From the cell containing the given text, extract its center point as [x, y] coordinate. 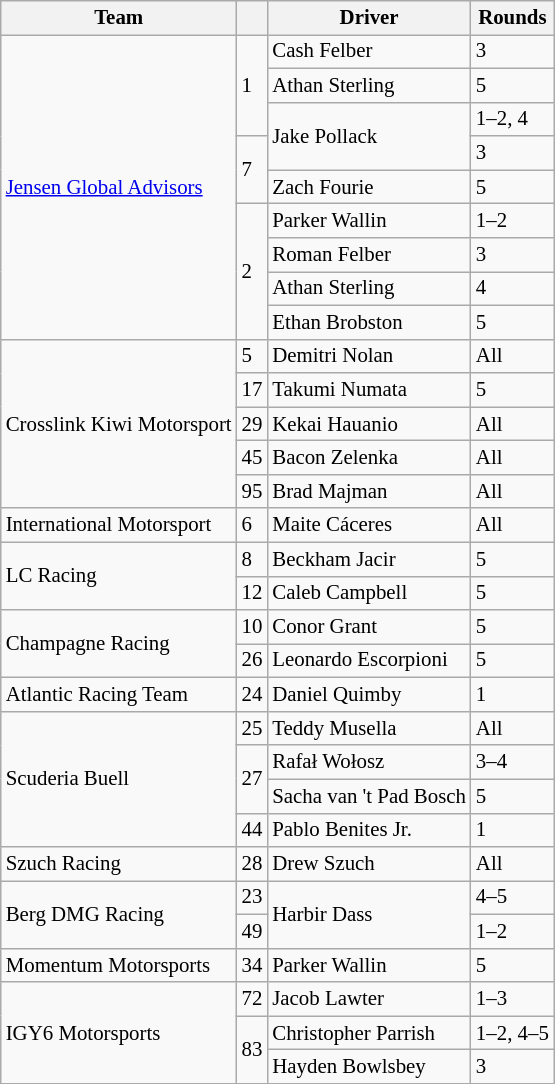
Caleb Campbell [369, 593]
Pablo Benites Jr. [369, 830]
4–5 [512, 898]
LC Racing [119, 576]
83 [252, 1050]
Roman Felber [369, 255]
17 [252, 390]
Harbir Dass [369, 915]
Drew Szuch [369, 864]
2 [252, 272]
Cash Felber [369, 51]
8 [252, 559]
IGY6 Motorsports [119, 1033]
Team [119, 18]
3–4 [512, 762]
72 [252, 999]
Champagne Racing [119, 644]
4 [512, 288]
Hayden Bowlsbey [369, 1067]
Daniel Quimby [369, 695]
Maite Cáceres [369, 525]
Driver [369, 18]
Christopher Parrish [369, 1033]
10 [252, 627]
Leonardo Escorpioni [369, 661]
27 [252, 779]
Jensen Global Advisors [119, 186]
Takumi Numata [369, 390]
7 [252, 170]
Ethan Brobston [369, 322]
Scuderia Buell [119, 778]
Conor Grant [369, 627]
23 [252, 898]
1–2, 4–5 [512, 1033]
1–3 [512, 999]
95 [252, 491]
34 [252, 965]
Kekai Hauanio [369, 424]
Atlantic Racing Team [119, 695]
Rafał Wołosz [369, 762]
Jake Pollack [369, 136]
29 [252, 424]
1–2, 4 [512, 119]
25 [252, 728]
Rounds [512, 18]
28 [252, 864]
Szuch Racing [119, 864]
International Motorsport [119, 525]
Crosslink Kiwi Motorsport [119, 424]
Sacha van 't Pad Bosch [369, 796]
49 [252, 931]
26 [252, 661]
6 [252, 525]
12 [252, 593]
Brad Majman [369, 491]
44 [252, 830]
Teddy Musella [369, 728]
Momentum Motorsports [119, 965]
Beckham Jacir [369, 559]
24 [252, 695]
Berg DMG Racing [119, 915]
Bacon Zelenka [369, 458]
Jacob Lawter [369, 999]
Zach Fourie [369, 187]
45 [252, 458]
Demitri Nolan [369, 356]
